For the text-containing cell, return its midpoint in [x, y] coordinate format. 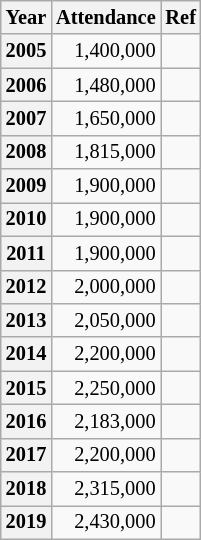
2011 [26, 253]
1,400,000 [106, 51]
2,430,000 [106, 522]
2,183,000 [106, 421]
1,815,000 [106, 152]
2005 [26, 51]
Year [26, 17]
2,315,000 [106, 489]
2016 [26, 421]
2017 [26, 455]
2,000,000 [106, 287]
2009 [26, 186]
2012 [26, 287]
1,480,000 [106, 85]
2014 [26, 354]
2015 [26, 388]
1,650,000 [106, 118]
Attendance [106, 17]
2007 [26, 118]
2008 [26, 152]
2013 [26, 320]
Ref [181, 17]
2006 [26, 85]
2018 [26, 489]
2,250,000 [106, 388]
2,050,000 [106, 320]
2010 [26, 219]
2019 [26, 522]
